Provide the [x, y] coordinate of the cell's center where the given text is located.  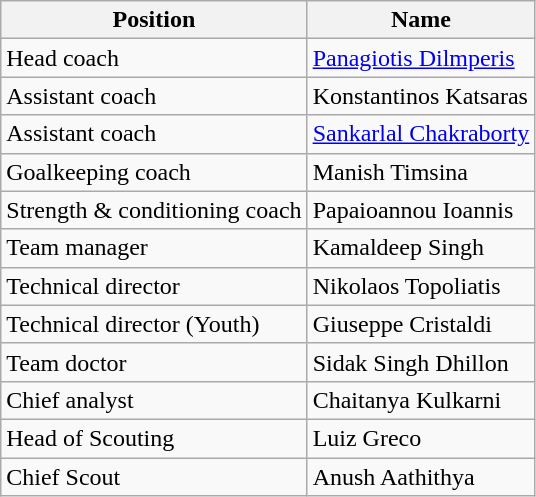
Strength & conditioning coach [154, 210]
Kamaldeep Singh [421, 248]
Head coach [154, 58]
Chief analyst [154, 400]
Sidak Singh Dhillon [421, 362]
Giuseppe Cristaldi [421, 324]
Goalkeeping coach [154, 172]
Chaitanya Kulkarni [421, 400]
Nikolaos Topoliatis [421, 286]
Technical director [154, 286]
Team manager [154, 248]
Sankarlal Chakraborty [421, 134]
Anush Aathithya [421, 477]
Luiz Greco [421, 438]
Team doctor [154, 362]
Position [154, 20]
Panagiotis Dilmperis [421, 58]
Konstantinos Katsaras [421, 96]
Name [421, 20]
Papaioannou Ioannis [421, 210]
Chief Scout [154, 477]
Head of Scouting [154, 438]
Manish Timsina [421, 172]
Technical director (Youth) [154, 324]
